For the text-containing cell, return its midpoint in [X, Y] coordinate format. 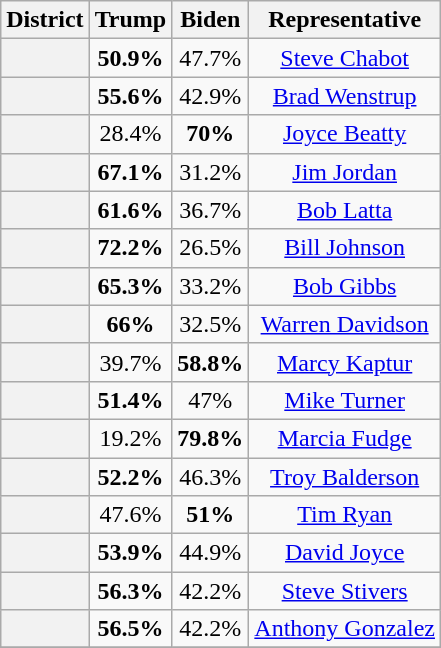
42.9% [210, 96]
39.7% [130, 362]
Representative [345, 20]
28.4% [130, 134]
33.2% [210, 286]
Jim Jordan [345, 172]
70% [210, 134]
Mike Turner [345, 400]
36.7% [210, 210]
Marcy Kaptur [345, 362]
Troy Balderson [345, 477]
47.6% [130, 515]
79.8% [210, 438]
52.2% [130, 477]
Brad Wenstrup [345, 96]
56.5% [130, 629]
58.8% [210, 362]
56.3% [130, 591]
Marcia Fudge [345, 438]
66% [130, 324]
District [45, 20]
Bob Gibbs [345, 286]
Steve Chabot [345, 58]
44.9% [210, 553]
Bill Johnson [345, 248]
51% [210, 515]
Anthony Gonzalez [345, 629]
Bob Latta [345, 210]
50.9% [130, 58]
55.6% [130, 96]
Steve Stivers [345, 591]
31.2% [210, 172]
Warren Davidson [345, 324]
65.3% [130, 286]
Trump [130, 20]
46.3% [210, 477]
47% [210, 400]
26.5% [210, 248]
David Joyce [345, 553]
72.2% [130, 248]
32.5% [210, 324]
Tim Ryan [345, 515]
Joyce Beatty [345, 134]
53.9% [130, 553]
19.2% [130, 438]
Biden [210, 20]
61.6% [130, 210]
51.4% [130, 400]
47.7% [210, 58]
67.1% [130, 172]
